Provide the [X, Y] coordinate of the cell's center where the given text is located.  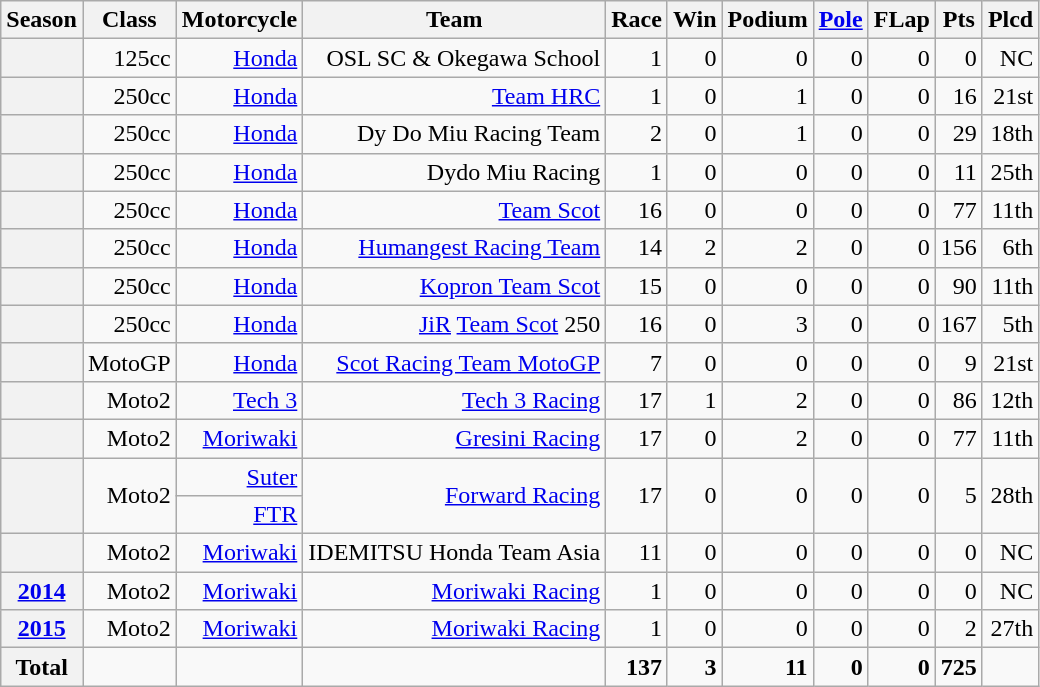
IDEMITSU Honda Team Asia [454, 553]
28th [1010, 496]
6th [1010, 248]
Race [637, 20]
FLap [902, 20]
Suter [240, 477]
Tech 3 [240, 400]
Pts [958, 20]
Plcd [1010, 20]
OSL SC & Okegawa School [454, 58]
86 [958, 400]
5th [1010, 324]
MotoGP [129, 362]
Motorcycle [240, 20]
Forward Racing [454, 496]
15 [637, 286]
Team Scot [454, 210]
Dy Do Miu Racing Team [454, 134]
7 [637, 362]
Kopron Team Scot [454, 286]
125cc [129, 58]
Gresini Racing [454, 438]
12th [1010, 400]
Pole [840, 20]
Win [694, 20]
JiR Team Scot 250 [454, 324]
14 [637, 248]
2014 [42, 591]
18th [1010, 134]
29 [958, 134]
156 [958, 248]
FTR [240, 515]
27th [1010, 629]
Team HRC [454, 96]
Tech 3 Racing [454, 400]
Scot Racing Team MotoGP [454, 362]
Total [42, 667]
90 [958, 286]
25th [1010, 172]
Dydo Miu Racing [454, 172]
Podium [768, 20]
2015 [42, 629]
Humangest Racing Team [454, 248]
725 [958, 667]
167 [958, 324]
Class [129, 20]
5 [958, 496]
Season [42, 20]
137 [637, 667]
9 [958, 362]
Team [454, 20]
